Locate the cell with the specified text and output its (X, Y) center coordinate. 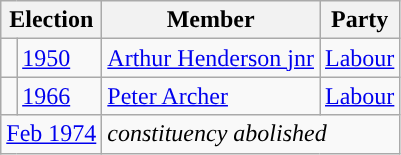
Election (52, 20)
Feb 1974 (52, 134)
Party (360, 20)
Member (211, 20)
Peter Archer (211, 96)
1966 (60, 96)
Arthur Henderson jnr (211, 58)
constituency abolished (251, 134)
1950 (60, 58)
